Return [x, y] of the center of cell containing provided text 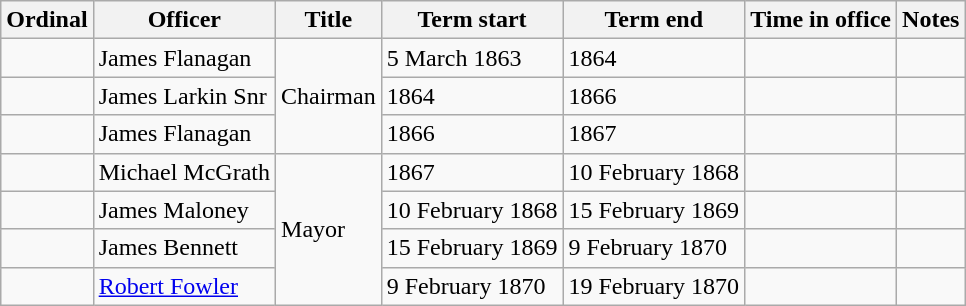
Notes [931, 20]
Term start [472, 20]
James Maloney [184, 210]
Mayor [329, 229]
5 March 1863 [472, 58]
Time in office [821, 20]
19 February 1870 [654, 286]
James Bennett [184, 248]
Michael McGrath [184, 172]
Officer [184, 20]
Chairman [329, 96]
James Larkin Snr [184, 96]
Title [329, 20]
Robert Fowler [184, 286]
Term end [654, 20]
Ordinal [47, 20]
